Locate the cell with the specified text and output its (X, Y) center coordinate. 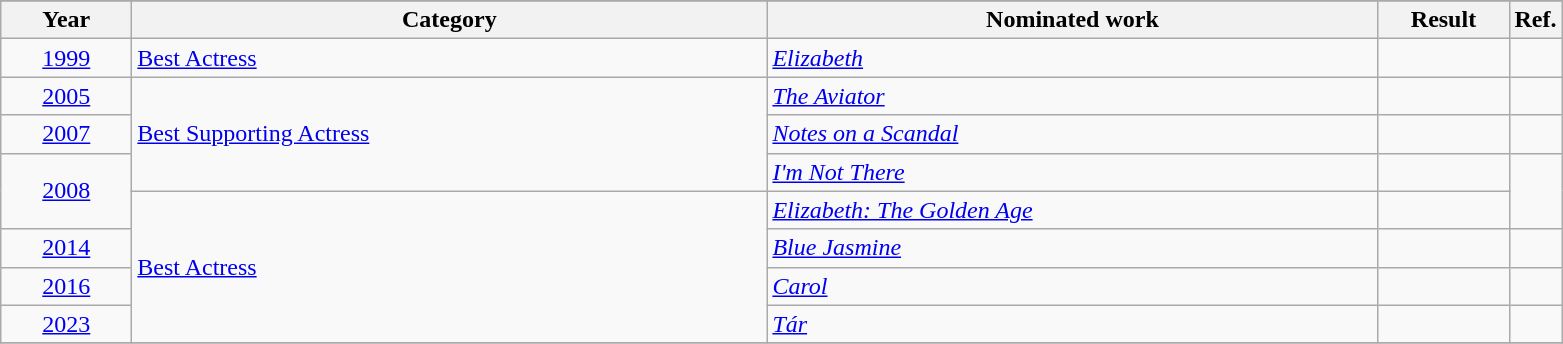
Best Supporting Actress (450, 134)
1999 (66, 58)
Blue Jasmine (1072, 248)
Carol (1072, 286)
2007 (66, 134)
Elizabeth (1072, 58)
2005 (66, 96)
The Aviator (1072, 96)
Nominated work (1072, 20)
2016 (66, 286)
I'm Not There (1072, 172)
Elizabeth: The Golden Age (1072, 210)
Category (450, 20)
2023 (66, 324)
Year (66, 20)
Tár (1072, 324)
2008 (66, 191)
Result (1444, 20)
Ref. (1536, 20)
2014 (66, 248)
Notes on a Scandal (1072, 134)
